Search for the cell housing the specified text and yield its (x, y) center coordinate. 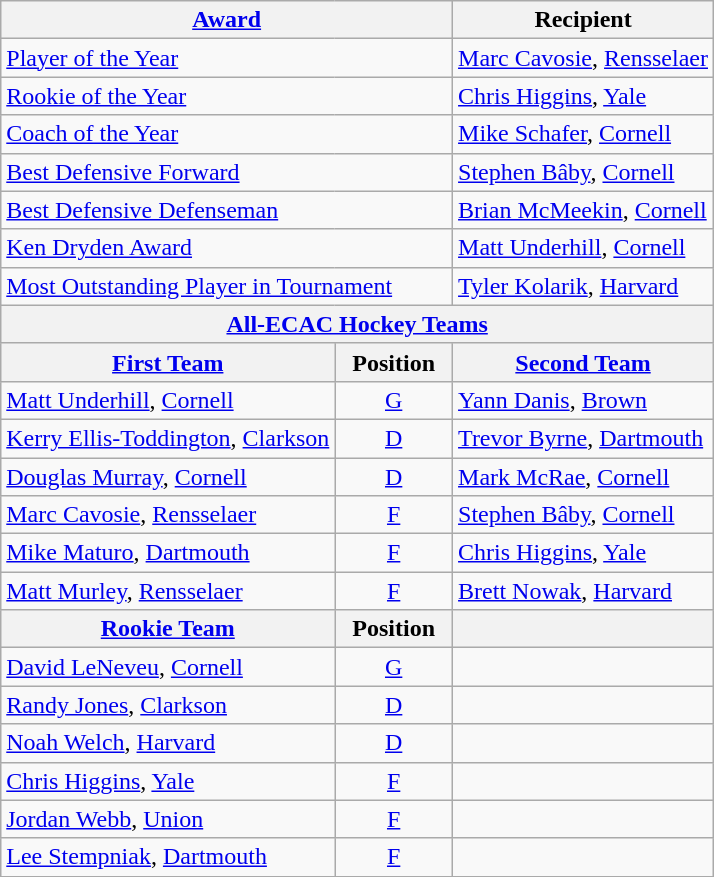
Randy Jones, Clarkson (168, 705)
Coach of the Year (227, 134)
Mike Schafer, Cornell (584, 134)
First Team (168, 362)
David LeNeveu, Cornell (168, 667)
Recipient (584, 20)
Best Defensive Defenseman (227, 210)
Brett Nowak, Harvard (584, 591)
Mike Maturo, Dartmouth (168, 553)
Lee Stempniak, Dartmouth (168, 857)
Second Team (584, 362)
Noah Welch, Harvard (168, 743)
Mark McRae, Cornell (584, 477)
Trevor Byrne, Dartmouth (584, 438)
Brian McMeekin, Cornell (584, 210)
Tyler Kolarik, Harvard (584, 286)
Rookie Team (168, 629)
Kerry Ellis-Toddington, Clarkson (168, 438)
Yann Danis, Brown (584, 400)
Rookie of the Year (227, 96)
Jordan Webb, Union (168, 819)
Ken Dryden Award (227, 248)
Award (227, 20)
Most Outstanding Player in Tournament (227, 286)
All-ECAC Hockey Teams (358, 324)
Player of the Year (227, 58)
Douglas Murray, Cornell (168, 477)
Matt Murley, Rensselaer (168, 591)
Best Defensive Forward (227, 172)
